Identify which cell holds the provided text, then report its [X, Y] central coordinate. 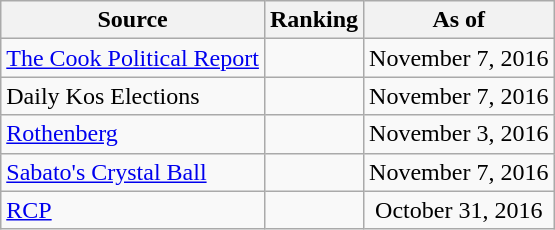
Source [133, 20]
The Cook Political Report [133, 58]
Sabato's Crystal Ball [133, 172]
Rothenberg [133, 134]
RCP [133, 210]
October 31, 2016 [459, 210]
Ranking [314, 20]
Daily Kos Elections [133, 96]
As of [459, 20]
November 3, 2016 [459, 134]
